Find where the given text appears and provide that cell's center as (X, Y) coordinate. 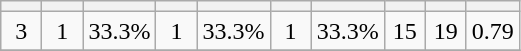
3 (22, 31)
15 (404, 31)
19 (446, 31)
0.79 (492, 31)
